Output the [X, Y] coordinate of the center of the cell containing the given text.  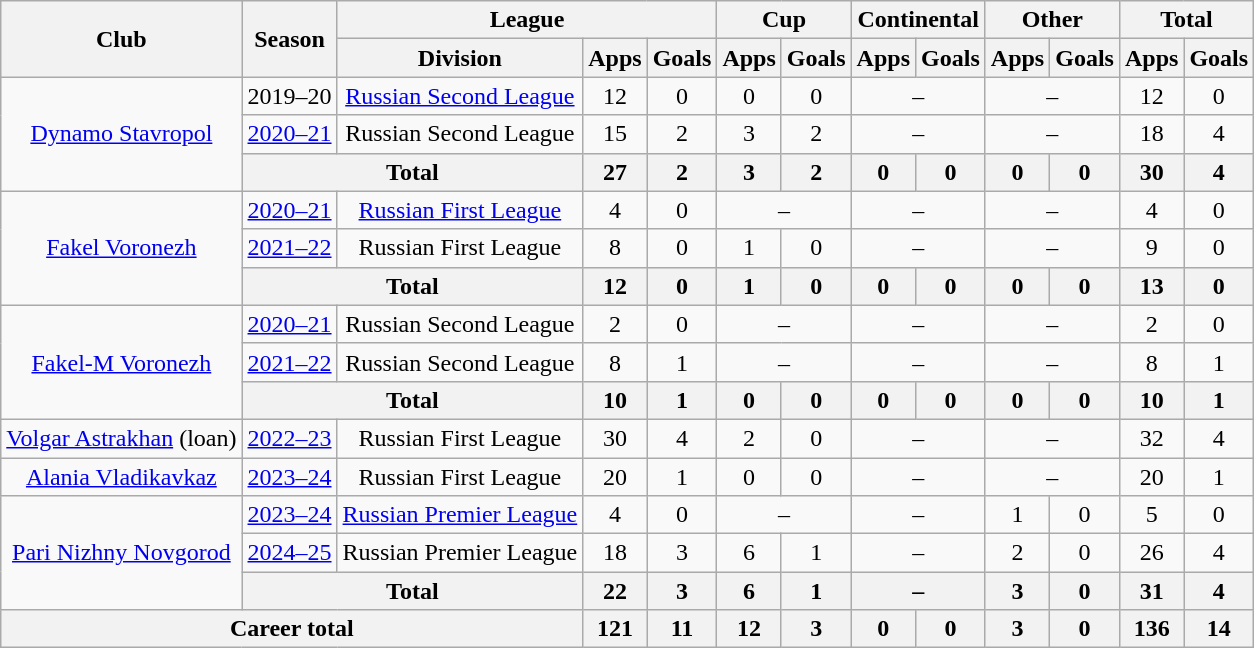
Pari Nizhny Novgorod [122, 553]
11 [682, 629]
9 [1151, 248]
Career total [292, 629]
2024–25 [290, 553]
31 [1151, 591]
Division [460, 58]
14 [1219, 629]
Volgar Astrakhan (loan) [122, 438]
Cup [784, 20]
32 [1151, 438]
136 [1151, 629]
Alania Vladikavkaz [122, 477]
League [527, 20]
Fakel Voronezh [122, 248]
Other [1052, 20]
121 [615, 629]
27 [615, 172]
22 [615, 591]
2022–23 [290, 438]
Dynamo Stavropol [122, 134]
15 [615, 134]
Fakel-M Voronezh [122, 362]
Continental [918, 20]
5 [1151, 515]
Season [290, 39]
2019–20 [290, 96]
Club [122, 39]
13 [1151, 286]
26 [1151, 553]
